Pinpoint the cell where the given text exists, returning its (X, Y) midpoint coordinate. 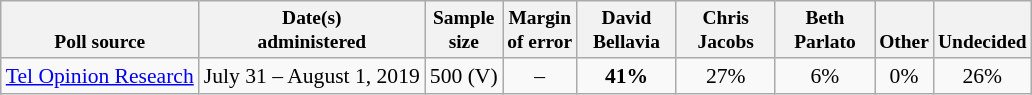
41% (626, 76)
500 (V) (464, 76)
Tel Opinion Research (100, 76)
– (540, 76)
6% (824, 76)
Poll source (100, 30)
Date(s)administered (312, 30)
0% (904, 76)
ChrisJacobs (726, 30)
BethParlato (824, 30)
Undecided (982, 30)
27% (726, 76)
July 31 – August 1, 2019 (312, 76)
Marginof error (540, 30)
Other (904, 30)
Samplesize (464, 30)
DavidBellavia (626, 30)
26% (982, 76)
